Output the (x, y) coordinate of the center of the cell containing the given text.  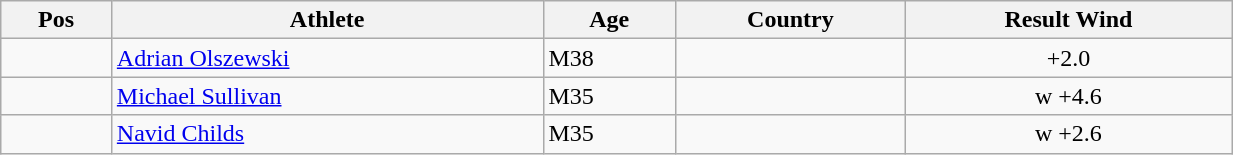
w +2.6 (1068, 134)
Pos (56, 20)
Athlete (327, 20)
Result Wind (1068, 20)
Country (791, 20)
+2.0 (1068, 58)
w +4.6 (1068, 96)
Navid Childs (327, 134)
M38 (610, 58)
Michael Sullivan (327, 96)
Adrian Olszewski (327, 58)
Age (610, 20)
